Identify which cell holds the provided text, then report its [X, Y] central coordinate. 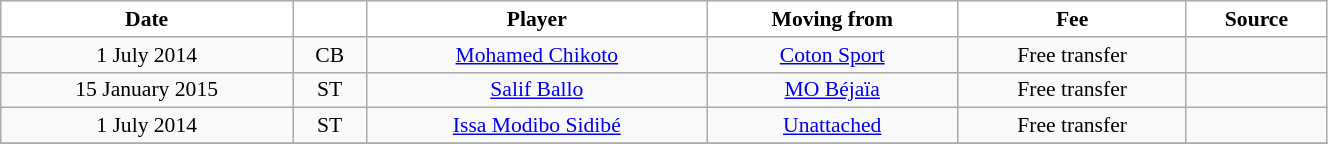
Coton Sport [832, 55]
Mohamed Chikoto [537, 55]
Date [147, 19]
Player [537, 19]
15 January 2015 [147, 90]
Unattached [832, 126]
Source [1256, 19]
Salif Ballo [537, 90]
Fee [1072, 19]
Issa Modibo Sidibé [537, 126]
Moving from [832, 19]
CB [330, 55]
MO Béjaïa [832, 90]
